Capture the cell that displays the provided text and extract its (x, y) central coordinate. 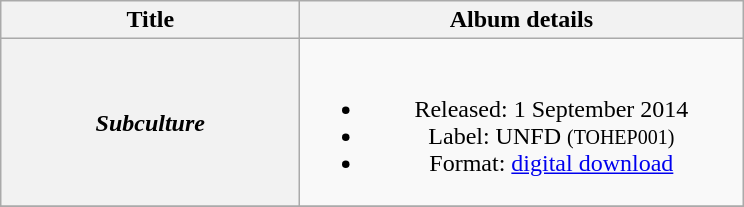
Album details (522, 20)
Released: 1 September 2014Label: UNFD (TOHEP001)Format: digital download (522, 122)
Title (150, 20)
Subculture (150, 122)
